Scan for the cell matching the given text and deliver its (x, y) coordinate at center. 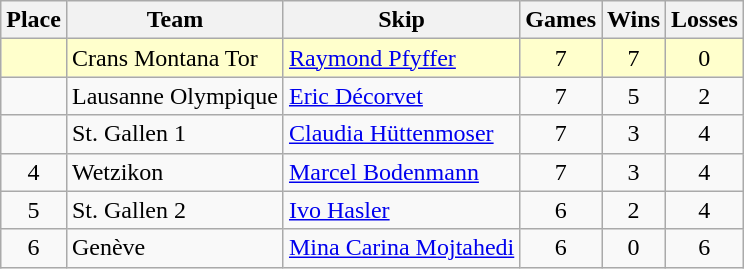
Eric Décorvet (401, 96)
Raymond Pfyffer (401, 58)
Team (174, 20)
Crans Montana Tor (174, 58)
Mina Carina Mojtahedi (401, 248)
Place (34, 20)
St. Gallen 2 (174, 210)
Marcel Bodenmann (401, 172)
Genève (174, 248)
Losses (705, 20)
Claudia Hüttenmoser (401, 134)
Skip (401, 20)
Ivo Hasler (401, 210)
Wetzikon (174, 172)
St. Gallen 1 (174, 134)
Games (561, 20)
Lausanne Olympique (174, 96)
Wins (634, 20)
